Output the [x, y] coordinate of the center of the cell containing the given text.  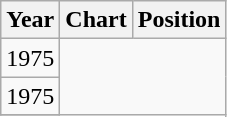
Chart [96, 20]
Position [179, 20]
Year [30, 20]
